Capture the cell that displays the provided text and extract its [X, Y] central coordinate. 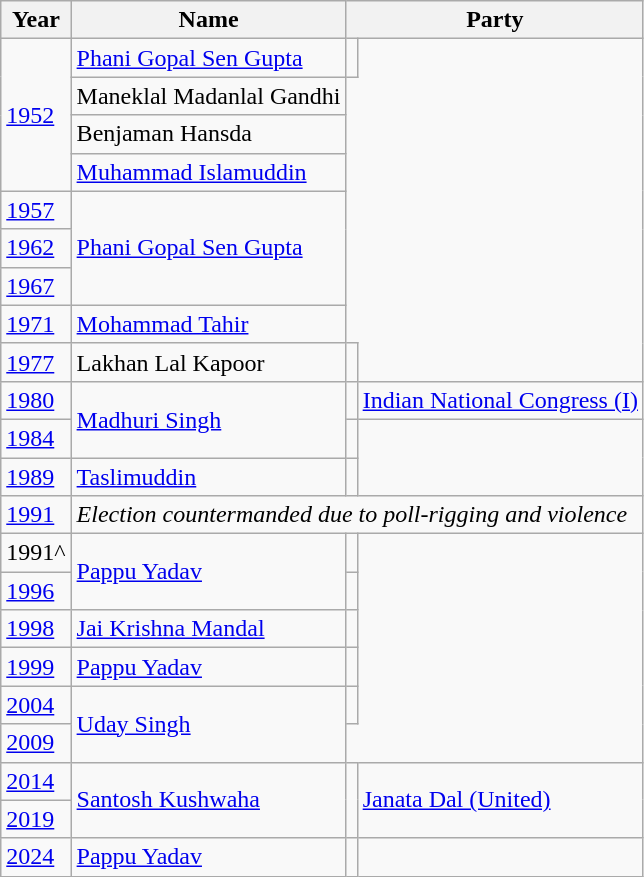
Benjaman Hansda [208, 134]
1957 [36, 210]
Name [208, 20]
1998 [36, 629]
Indian National Congress (I) [500, 400]
2014 [36, 781]
Muhammad Islamuddin [208, 172]
Jai Krishna Mandal [208, 629]
1980 [36, 400]
2019 [36, 819]
Maneklal Madanlal Gandhi [208, 96]
Mohammad Tahir [208, 324]
Year [36, 20]
1977 [36, 362]
1952 [36, 115]
1967 [36, 286]
Lakhan Lal Kapoor [208, 362]
Janata Dal (United) [500, 800]
1962 [36, 248]
1989 [36, 477]
Taslimuddin [208, 477]
1991^ [36, 553]
2024 [36, 857]
1991 [36, 515]
Madhuri Singh [208, 419]
1999 [36, 667]
1971 [36, 324]
Santosh Kushwaha [208, 800]
Uday Singh [208, 724]
1984 [36, 438]
Party [494, 20]
1996 [36, 591]
2004 [36, 705]
2009 [36, 743]
Election countermanded due to poll-rigging and violence [357, 515]
